Pinpoint the cell where the given text exists, returning its (x, y) midpoint coordinate. 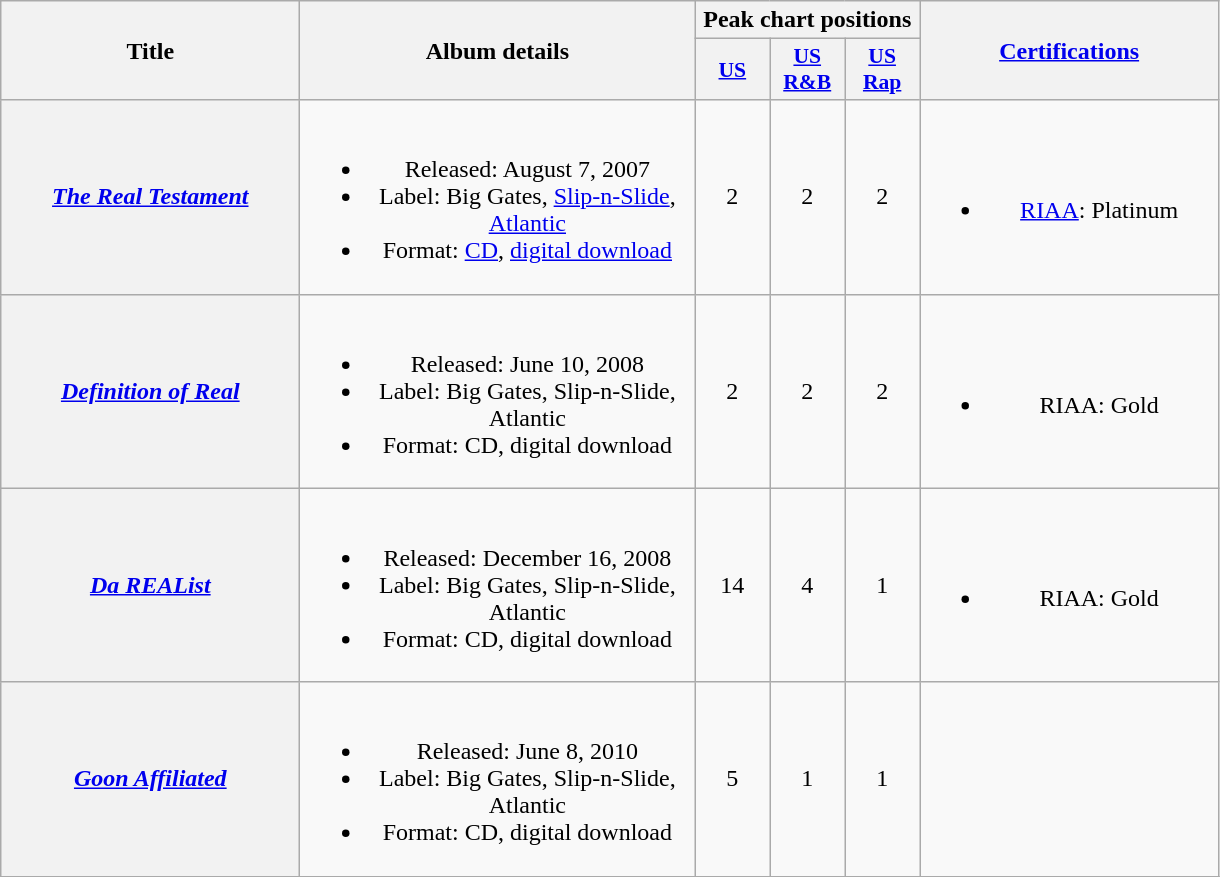
14 (732, 585)
RIAA: Platinum (1070, 197)
4 (808, 585)
Definition of Real (150, 391)
USRap (882, 70)
Goon Affiliated (150, 779)
Released: June 10, 2008Label: Big Gates, Slip-n-Slide, AtlanticFormat: CD, digital download (498, 391)
Certifications (1070, 50)
Da REAList (150, 585)
Released: December 16, 2008Label: Big Gates, Slip-n-Slide, AtlanticFormat: CD, digital download (498, 585)
Released: August 7, 2007Label: Big Gates, Slip-n-Slide, AtlanticFormat: CD, digital download (498, 197)
US (732, 70)
USR&B (808, 70)
The Real Testament (150, 197)
Album details (498, 50)
Released: June 8, 2010Label: Big Gates, Slip-n-Slide, AtlanticFormat: CD, digital download (498, 779)
Title (150, 50)
Peak chart positions (808, 20)
5 (732, 779)
